Output the [x, y] coordinate of the center of the cell containing the given text.  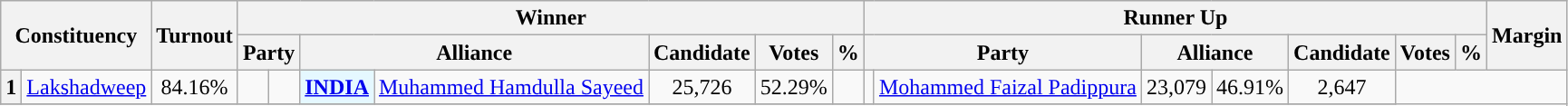
INDIA [337, 87]
52.29% [794, 87]
Constituency [76, 35]
Runner Up [1175, 18]
Turnout [195, 35]
25,726 [702, 87]
Margin [1527, 35]
84.16% [195, 87]
1 [11, 87]
Winner [551, 18]
23,079 [1176, 87]
Lakshadweep [87, 87]
Mohammed Faizal Padippura [1008, 87]
2,647 [1342, 87]
46.91% [1249, 87]
Muhammed Hamdulla Sayeed [511, 87]
